Extract the [X, Y] coordinate from the center of the cell holding the provided text.  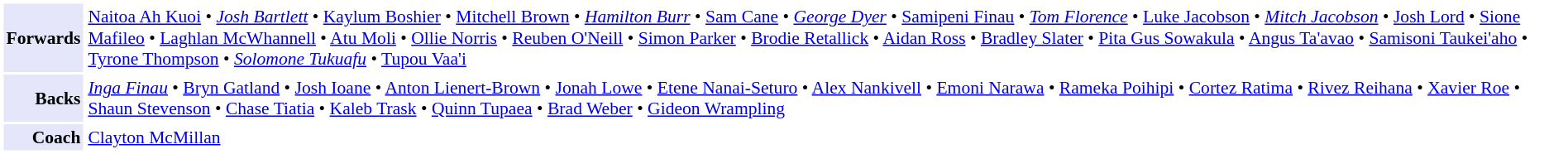
Coach [43, 137]
Clayton McMillan [825, 137]
Forwards [43, 37]
Backs [43, 98]
